Extract the [x, y] coordinate from the center of the cell holding the provided text.  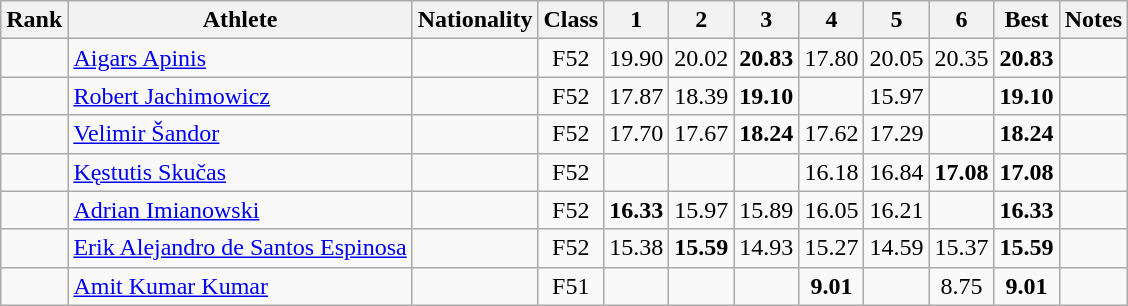
Class [571, 20]
Adrian Imianowski [240, 210]
Erik Alejandro de Santos Espinosa [240, 248]
19.90 [636, 58]
15.37 [962, 248]
17.87 [636, 96]
6 [962, 20]
2 [702, 20]
20.35 [962, 58]
Notes [1093, 20]
17.29 [896, 134]
17.62 [832, 134]
15.89 [766, 210]
15.38 [636, 248]
Athlete [240, 20]
3 [766, 20]
16.05 [832, 210]
17.80 [832, 58]
Amit Kumar Kumar [240, 286]
Velimir Šandor [240, 134]
1 [636, 20]
15.27 [832, 248]
Rank [34, 20]
F51 [571, 286]
Aigars Apinis [240, 58]
Robert Jachimowicz [240, 96]
Best [1026, 20]
16.18 [832, 172]
Nationality [475, 20]
20.05 [896, 58]
16.21 [896, 210]
5 [896, 20]
14.59 [896, 248]
17.67 [702, 134]
16.84 [896, 172]
17.70 [636, 134]
20.02 [702, 58]
8.75 [962, 286]
Kęstutis Skučas [240, 172]
14.93 [766, 248]
18.39 [702, 96]
4 [832, 20]
